Output the (X, Y) coordinate of the center of the cell containing the given text.  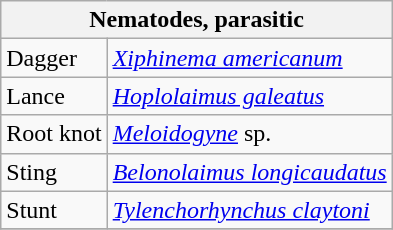
Xiphinema americanum (250, 58)
Meloidogyne sp. (250, 134)
Sting (54, 172)
Dagger (54, 58)
Belonolaimus longicaudatus (250, 172)
Hoplolaimus galeatus (250, 96)
Tylenchorhynchus claytoni (250, 210)
Nematodes, parasitic (196, 20)
Stunt (54, 210)
Lance (54, 96)
Root knot (54, 134)
